Capture the cell that displays the provided text and extract its [X, Y] central coordinate. 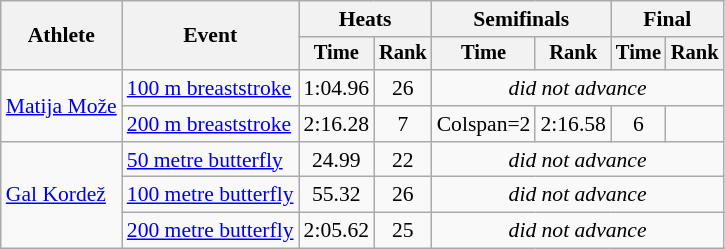
22 [403, 160]
Final [667, 19]
55.32 [336, 195]
6 [638, 124]
1:04.96 [336, 88]
100 metre butterfly [210, 195]
200 m breaststroke [210, 124]
24.99 [336, 160]
Semifinals [522, 19]
Athlete [62, 36]
Gal Kordež [62, 196]
50 metre butterfly [210, 160]
25 [403, 231]
200 metre butterfly [210, 231]
Heats [366, 19]
2:05.62 [336, 231]
Colspan=2 [484, 124]
100 m breaststroke [210, 88]
Matija Može [62, 106]
2:16.28 [336, 124]
Event [210, 36]
2:16.58 [572, 124]
7 [403, 124]
